Search for the cell housing the specified text and yield its (x, y) center coordinate. 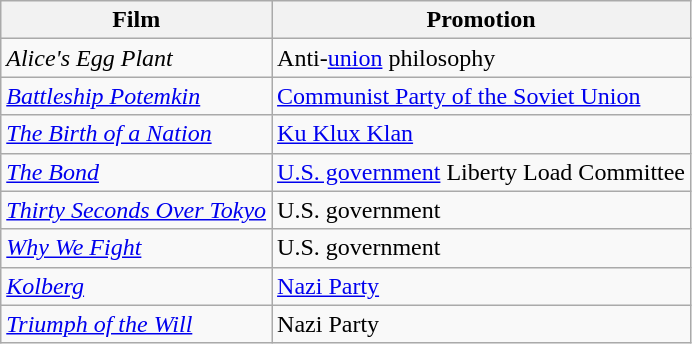
The Birth of a Nation (136, 134)
Why We Fight (136, 248)
Triumph of the Will (136, 324)
Anti-union philosophy (482, 58)
Battleship Potemkin (136, 96)
Communist Party of the Soviet Union (482, 96)
Ku Klux Klan (482, 134)
Promotion (482, 20)
Alice's Egg Plant (136, 58)
U.S. government Liberty Load Committee (482, 172)
Thirty Seconds Over Tokyo (136, 210)
Film (136, 20)
The Bond (136, 172)
Kolberg (136, 286)
